Capture the cell that displays the provided text and extract its [X, Y] central coordinate. 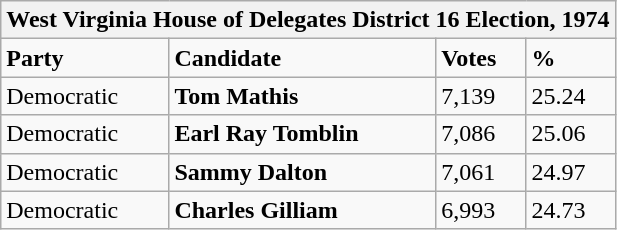
Earl Ray Tomblin [302, 134]
% [570, 58]
Party [85, 58]
24.73 [570, 210]
West Virginia House of Delegates District 16 Election, 1974 [308, 20]
Tom Mathis [302, 96]
7,061 [481, 172]
7,086 [481, 134]
7,139 [481, 96]
25.06 [570, 134]
Sammy Dalton [302, 172]
6,993 [481, 210]
Charles Gilliam [302, 210]
Candidate [302, 58]
Votes [481, 58]
24.97 [570, 172]
25.24 [570, 96]
